Locate the cell with the specified text and output its (X, Y) center coordinate. 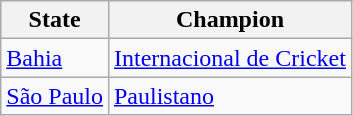
Paulistano (230, 96)
São Paulo (55, 96)
Champion (230, 20)
Bahia (55, 58)
Internacional de Cricket (230, 58)
State (55, 20)
